Return (X, Y) of the center of cell containing provided text 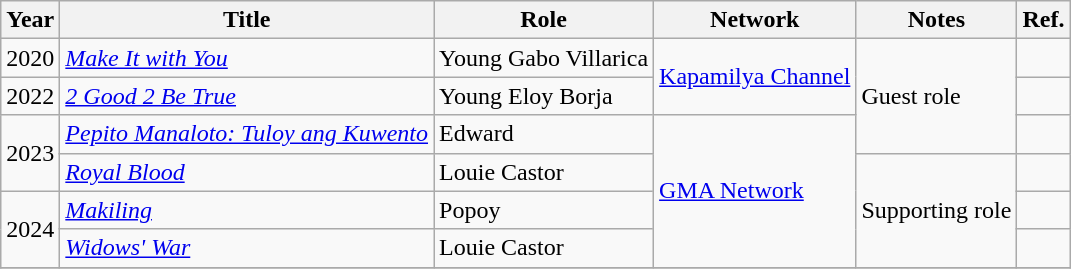
Edward (544, 134)
Kapamilya Channel (755, 77)
2023 (30, 153)
2020 (30, 58)
2024 (30, 229)
2022 (30, 96)
GMA Network (755, 191)
Pepito Manaloto: Tuloy ang Kuwento (247, 134)
Young Gabo Villarica (544, 58)
Guest role (936, 96)
Ref. (1044, 20)
2 Good 2 Be True (247, 96)
Supporting role (936, 210)
Make It with You (247, 58)
Popoy (544, 210)
Young Eloy Borja (544, 96)
Royal Blood (247, 172)
Title (247, 20)
Widows' War (247, 248)
Network (755, 20)
Makiling (247, 210)
Year (30, 20)
Notes (936, 20)
Role (544, 20)
